Capture the cell that displays the provided text and extract its [X, Y] central coordinate. 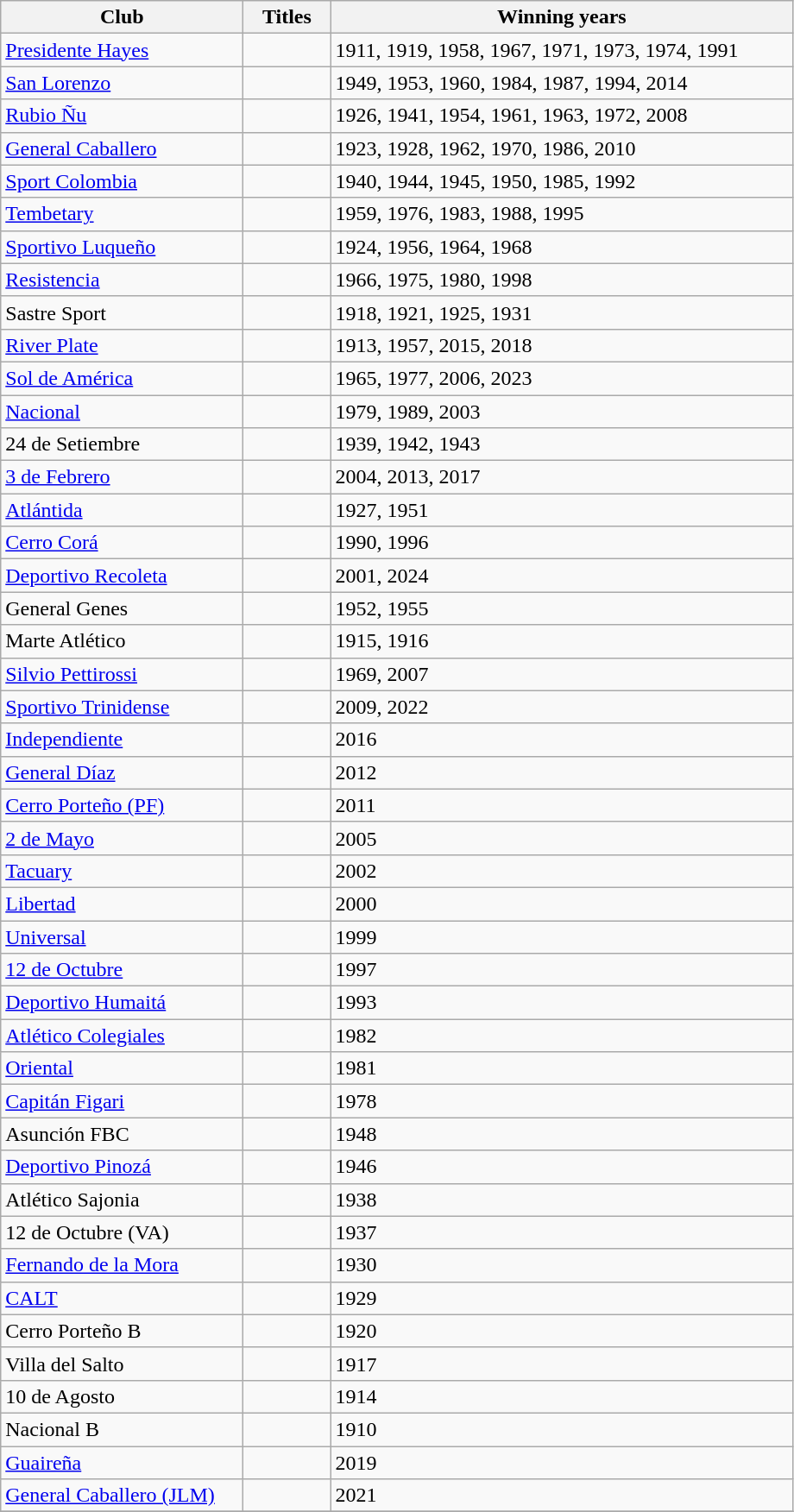
San Lorenzo [123, 83]
1959, 1976, 1983, 1988, 1995 [562, 214]
1997 [562, 970]
Sol de América [123, 378]
Deportivo Recoleta [123, 576]
1918, 1921, 1925, 1931 [562, 312]
1940, 1944, 1945, 1950, 1985, 1992 [562, 181]
Titles [287, 17]
Winning years [562, 17]
1930 [562, 1265]
Universal [123, 936]
3 de Febrero [123, 477]
Sastre Sport [123, 312]
1948 [562, 1134]
1993 [562, 1003]
12 de Octubre (VA) [123, 1232]
Cerro Corá [123, 543]
General Genes [123, 608]
2021 [562, 1496]
Villa del Salto [123, 1364]
1927, 1951 [562, 510]
1952, 1955 [562, 608]
2004, 2013, 2017 [562, 477]
10 de Agosto [123, 1396]
Marte Atlético [123, 641]
1979, 1989, 2003 [562, 412]
2002 [562, 871]
1926, 1941, 1954, 1961, 1963, 1972, 2008 [562, 116]
1981 [562, 1068]
Fernando de la Mora [123, 1265]
2 de Mayo [123, 838]
General Caballero [123, 148]
1915, 1916 [562, 641]
1917 [562, 1364]
1924, 1956, 1964, 1968 [562, 247]
Guaireña [123, 1463]
General Díaz [123, 772]
2011 [562, 805]
2019 [562, 1463]
Presidente Hayes [123, 50]
2016 [562, 740]
1946 [562, 1167]
Asunción FBC [123, 1134]
2009, 2022 [562, 707]
2005 [562, 838]
Atlántida [123, 510]
CALT [123, 1298]
Independiente [123, 740]
1965, 1977, 2006, 2023 [562, 378]
Capitán Figari [123, 1101]
24 de Setiembre [123, 444]
1939, 1942, 1943 [562, 444]
2001, 2024 [562, 576]
1929 [562, 1298]
1982 [562, 1036]
1913, 1957, 2015, 2018 [562, 345]
Deportivo Humaitá [123, 1003]
1949, 1953, 1960, 1984, 1987, 1994, 2014 [562, 83]
Resistencia [123, 280]
Cerro Porteño (PF) [123, 805]
Sportivo Trinidense [123, 707]
1990, 1996 [562, 543]
1938 [562, 1200]
Silvio Pettirossi [123, 674]
1966, 1975, 1980, 1998 [562, 280]
1978 [562, 1101]
Tacuary [123, 871]
1911, 1919, 1958, 1967, 1971, 1973, 1974, 1991 [562, 50]
1923, 1928, 1962, 1970, 1986, 2010 [562, 148]
Tembetary [123, 214]
Deportivo Pinozá [123, 1167]
General Caballero (JLM) [123, 1496]
1914 [562, 1396]
Sport Colombia [123, 181]
Atlético Colegiales [123, 1036]
River Plate [123, 345]
1910 [562, 1429]
1999 [562, 936]
Sportivo Luqueño [123, 247]
1937 [562, 1232]
Nacional [123, 412]
Nacional B [123, 1429]
12 de Octubre [123, 970]
Rubio Ñu [123, 116]
2012 [562, 772]
Atlético Sajonia [123, 1200]
Club [123, 17]
Oriental [123, 1068]
1920 [562, 1331]
2000 [562, 904]
Libertad [123, 904]
Cerro Porteño B [123, 1331]
1969, 2007 [562, 674]
